Detect which cell encompasses the target text, then output its [X, Y] center coordinate. 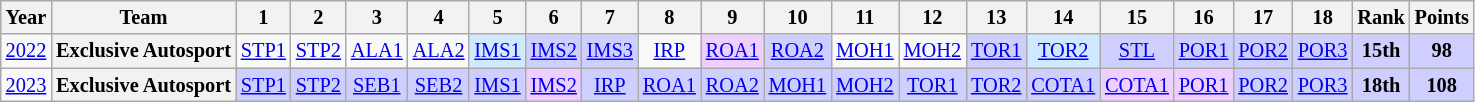
10 [798, 17]
9 [732, 17]
IMS3 [610, 51]
98 [1442, 51]
17 [1263, 17]
1 [264, 17]
14 [1063, 17]
13 [996, 17]
2022 [26, 51]
SEB2 [439, 85]
2 [318, 17]
15th [1380, 51]
STL [1137, 51]
Points [1442, 17]
11 [864, 17]
SEB1 [377, 85]
Year [26, 17]
3 [377, 17]
ALA2 [439, 51]
18 [1323, 17]
12 [932, 17]
ALA1 [377, 51]
16 [1204, 17]
5 [497, 17]
4 [439, 17]
8 [670, 17]
Team [144, 17]
Rank [1380, 17]
18th [1380, 85]
2023 [26, 85]
108 [1442, 85]
7 [610, 17]
15 [1137, 17]
6 [554, 17]
